Return the [x, y] coordinate for the center point of the cell that contains the specified text.  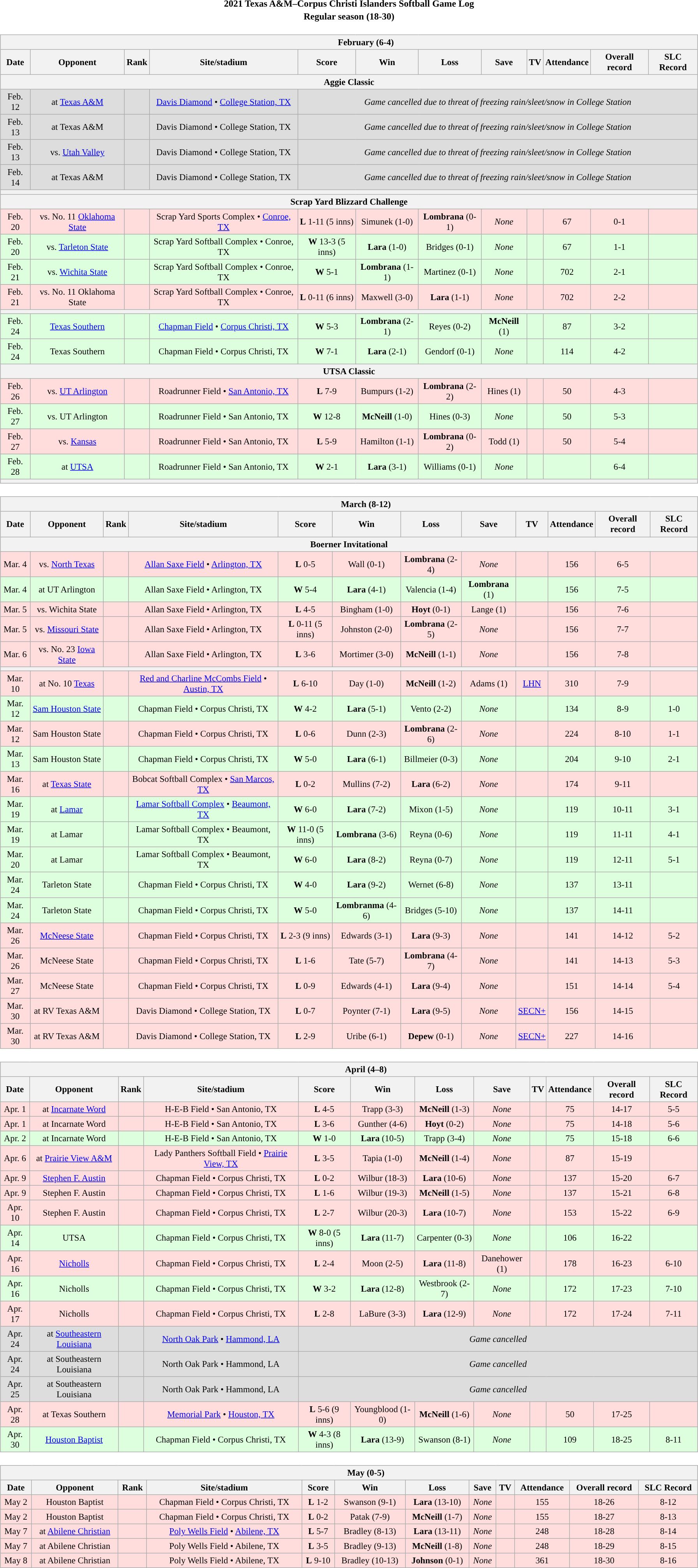
8-14 [668, 1531]
14-16 [622, 1036]
L 1-2 [319, 1502]
8-9 [622, 709]
UTSA Classic [349, 371]
15-21 [622, 1193]
4-3 [620, 391]
Mar. 13 [16, 759]
L 0-6 [305, 734]
16-22 [622, 1238]
0-1 [620, 221]
Wall (0-1) [366, 564]
Lara (3-1) [387, 467]
L 0-7 [305, 1011]
Lombrana (0-1) [449, 221]
Reyes (0-2) [449, 327]
6-10 [673, 1263]
Lara (4-1) [366, 589]
15-22 [622, 1213]
at Texas State [67, 784]
McNeill (1-2) [431, 684]
17-23 [622, 1289]
16-23 [622, 1263]
Gunther (4-6) [382, 1124]
9-11 [622, 784]
Red and Charline McCombs Field • Austin, TX [203, 684]
8-15 [668, 1546]
vs. Kansas [78, 442]
6-9 [673, 1213]
Lombrana (2-2) [449, 391]
Gendorf (0-1) [449, 352]
7-9 [622, 684]
8-13 [668, 1517]
W 7-1 [327, 352]
W 5-1 [327, 272]
L 2-3 (9 inns) [305, 935]
6-4 [620, 467]
14-11 [622, 910]
Feb. 12 [16, 102]
Mar. 27 [16, 985]
Lombrana (2-4) [431, 564]
1-0 [674, 709]
Hines (0-3) [449, 416]
6-7 [673, 1178]
18-29 [604, 1546]
Johnston (2-0) [366, 629]
Lara (9-2) [366, 885]
Bingham (1-0) [366, 609]
vs. North Texas [67, 564]
W 8-0 (5 inns) [324, 1238]
15-19 [622, 1158]
Apr. 17 [15, 1313]
15-18 [622, 1138]
7-11 [673, 1313]
8-16 [668, 1561]
11-11 [622, 835]
Danehower (1) [502, 1263]
Lara (13-11) [437, 1531]
Tate (5-7) [366, 960]
May 8 [16, 1561]
Lara (9-4) [431, 985]
7-6 [622, 609]
McNeill (1-0) [387, 416]
Feb. 28 [16, 467]
14-15 [622, 1011]
Lombrana (3-6) [366, 835]
Lara (9-5) [431, 1011]
361 [542, 1561]
17-24 [622, 1313]
8-10 [622, 734]
Lara (13-9) [382, 1440]
Lara (7-2) [366, 809]
April (4–8) [349, 1069]
Lara (12-8) [382, 1289]
McNeill (1-8) [437, 1546]
Bumpurs (1-2) [387, 391]
178 [570, 1263]
9-10 [622, 759]
13-11 [622, 885]
Williams (0-1) [449, 467]
Hoyt (0-2) [444, 1124]
5-2 [674, 935]
W 1-0 [324, 1138]
18-26 [604, 1502]
Swanson (9-1) [370, 1502]
Lombrana (2-1) [387, 327]
14-14 [622, 985]
5-6 [673, 1124]
Lombrana (0-2) [449, 442]
Aggie Classic [349, 82]
L 9-10 [319, 1561]
W 13-3 (5 inns) [327, 246]
L 6-10 [305, 684]
L 0-11 (5 inns) [305, 629]
109 [570, 1440]
Edwards (3-1) [366, 935]
224 [572, 734]
18-30 [604, 1561]
114 [567, 352]
Mar. 16 [16, 784]
vs. No. 23 Iowa State [67, 654]
Wilbur (19-3) [382, 1193]
Feb. 26 [16, 391]
Bridges (5-10) [431, 910]
Reyna (0-6) [431, 835]
Lara (11-8) [444, 1263]
at UTSA [78, 467]
8-12 [668, 1502]
L 5-9 [327, 442]
L 5-7 [319, 1531]
5-5 [673, 1109]
at UT Arlington [67, 589]
Westbrook (2-7) [444, 1289]
Bradley (8-13) [370, 1531]
vs. Utah Valley [78, 152]
Wernet (6-8) [431, 885]
Hamilton (1-1) [387, 442]
7-10 [673, 1289]
Edwards (4-1) [366, 985]
vs. Tarleton State [78, 246]
Maxwell (3-0) [387, 297]
Trapp (3-4) [444, 1138]
McNeill (1-4) [444, 1158]
Lara (10-6) [444, 1178]
6-6 [673, 1138]
at Prairie View A&M [74, 1158]
Hines (1) [504, 391]
Poynter (7-1) [366, 1011]
Tapia (1-0) [382, 1158]
Carpenter (0-3) [444, 1238]
LHN [532, 684]
3-1 [674, 809]
106 [570, 1238]
Billmeier (0-3) [431, 759]
March (8-12) [349, 504]
Lombrana (2-5) [431, 629]
Day (1-0) [366, 684]
Mar. 20 [16, 860]
14-13 [622, 960]
at Texas Southern [74, 1414]
Feb. 14 [16, 178]
227 [572, 1036]
Valencia (1-4) [431, 589]
McNeill (1-3) [444, 1109]
153 [570, 1213]
Lara (10-7) [444, 1213]
McNeill (1-7) [437, 1517]
Lara (5-1) [366, 709]
Johnson (0-1) [437, 1561]
5-1 [674, 860]
Mar. 6 [16, 654]
3-2 [620, 327]
Scrap Yard Blizzard Challenge [349, 202]
18-28 [604, 1531]
10-11 [622, 809]
Mar. 10 [16, 684]
W 4-3 (8 inns) [324, 1440]
7-7 [622, 629]
UTSA [74, 1238]
LaBure (3-3) [382, 1313]
18-27 [604, 1517]
Todd (1) [504, 442]
2-2 [620, 297]
Trapp (3-3) [382, 1109]
Bradley (9-13) [370, 1546]
Bobcat Softball Complex • San Marcos, TX [203, 784]
310 [572, 684]
W 5-3 [327, 327]
McNeill (1-5) [444, 1193]
Lara (6-2) [431, 784]
at No. 10 Texas [67, 684]
May (0-5) [349, 1473]
L 2-8 [324, 1313]
L 0-9 [305, 985]
Bradley (10-13) [370, 1561]
Lara (10-5) [382, 1138]
McNeill (1) [504, 327]
W 5-4 [305, 589]
W 3-2 [324, 1289]
134 [572, 709]
Hoyt (0-1) [431, 609]
Apr. 28 [15, 1414]
Mortimer (3-0) [366, 654]
6-5 [622, 564]
L 0-5 [305, 564]
Lange (1) [488, 609]
14-18 [622, 1124]
Mixon (1-5) [431, 809]
W 2-1 [327, 467]
Mullins (7-2) [366, 784]
Lara (1-0) [387, 246]
4-2 [620, 352]
L 0-11 (6 inns) [327, 297]
vs. Missouri State [67, 629]
Reyna (0-7) [431, 860]
14-12 [622, 935]
Lara (6-1) [366, 759]
Apr. 6 [15, 1158]
17-25 [622, 1414]
Simunek (1-0) [387, 221]
Patak (7-9) [370, 1517]
Vento (2-2) [431, 709]
L 7-9 [327, 391]
15-20 [622, 1178]
Lombrana (2-6) [431, 734]
14-17 [622, 1109]
Lady Panthers Softball Field • Prairie View, TX [221, 1158]
7-5 [622, 589]
Depew (0-1) [431, 1036]
Apr. 10 [15, 1213]
Lara (9-3) [431, 935]
Lombranma (4-6) [366, 910]
L 1-11 (5 inns) [327, 221]
Youngblood (1-0) [382, 1414]
Lara (11-7) [382, 1238]
W 4-2 [305, 709]
Apr. 14 [15, 1238]
Martinez (0-1) [449, 272]
204 [572, 759]
Dunn (2-3) [366, 734]
L 5-6 (9 inns) [324, 1414]
L 2-9 [305, 1036]
Lara (2-1) [387, 352]
Wilbur (18-3) [382, 1178]
Adams (1) [488, 684]
L 2-4 [324, 1263]
Apr. 2 [15, 1138]
7-8 [622, 654]
Moon (2-5) [382, 1263]
February (6-4) [349, 42]
Lombrana (4-7) [431, 960]
Swanson (8-1) [444, 1440]
Lara (13-10) [437, 1502]
W 4-0 [305, 885]
174 [572, 784]
W 11-0 (5 inns) [305, 835]
Lombrana (1) [488, 589]
18-25 [622, 1440]
Apr. 25 [15, 1389]
Lombrana (1-1) [387, 272]
McNeill (1-6) [444, 1414]
8-11 [673, 1440]
Uribe (6-1) [366, 1036]
Memorial Park • Houston, TX [221, 1414]
12-11 [622, 860]
Apr. 30 [15, 1440]
L 2-7 [324, 1213]
Wilbur (20-3) [382, 1213]
4-1 [674, 835]
Lara (8-2) [366, 860]
Boerner Invitational [349, 544]
6-8 [673, 1193]
Lara (1-1) [449, 297]
W 12-8 [327, 416]
McNeill (1-1) [431, 654]
Scrap Yard Sports Complex • Conroe, TX [224, 221]
Lara (12-9) [444, 1313]
151 [572, 985]
Bridges (0-1) [449, 246]
